Detect which cell encompasses the target text, then output its (X, Y) center coordinate. 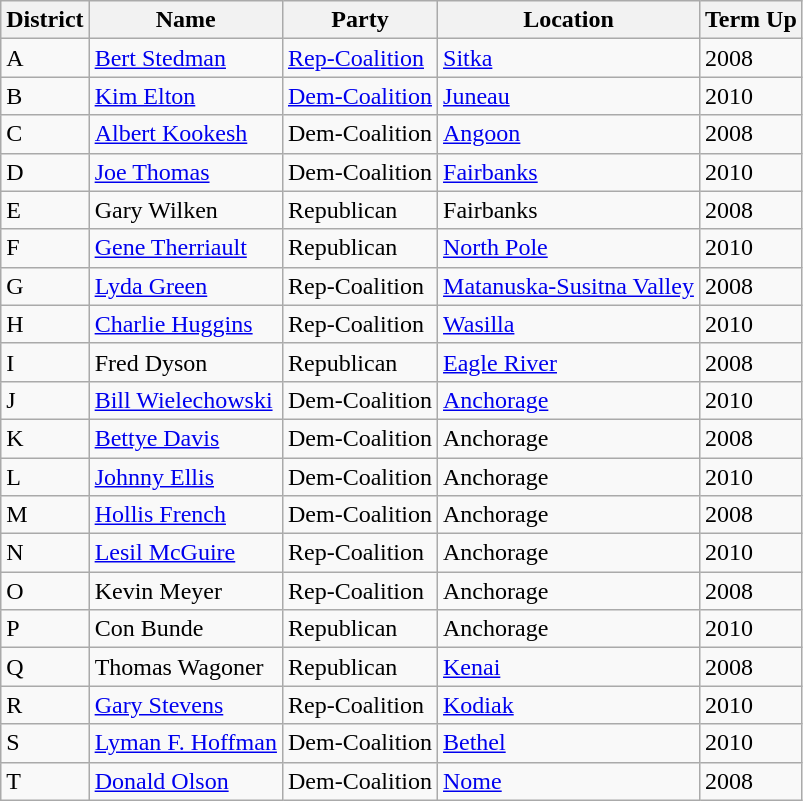
Bert Stedman (186, 58)
Bettye Davis (186, 438)
Charlie Huggins (186, 324)
Donald Olson (186, 781)
Kodiak (569, 705)
G (45, 286)
Angoon (569, 134)
L (45, 477)
Hollis French (186, 515)
J (45, 400)
N (45, 553)
H (45, 324)
M (45, 515)
Lesil McGuire (186, 553)
Lyda Green (186, 286)
R (45, 705)
Lyman F. Hoffman (186, 743)
Fred Dyson (186, 362)
Kim Elton (186, 96)
District (45, 20)
B (45, 96)
Eagle River (569, 362)
S (45, 743)
Gary Stevens (186, 705)
North Pole (569, 248)
Juneau (569, 96)
Albert Kookesh (186, 134)
Johnny Ellis (186, 477)
Kevin Meyer (186, 591)
Nome (569, 781)
I (45, 362)
Name (186, 20)
Kenai (569, 667)
O (45, 591)
Sitka (569, 58)
Term Up (750, 20)
T (45, 781)
P (45, 629)
Joe Thomas (186, 172)
E (45, 210)
F (45, 248)
Location (569, 20)
Bethel (569, 743)
Matanuska-Susitna Valley (569, 286)
Thomas Wagoner (186, 667)
A (45, 58)
D (45, 172)
Con Bunde (186, 629)
C (45, 134)
Q (45, 667)
Gene Therriault (186, 248)
Wasilla (569, 324)
K (45, 438)
Gary Wilken (186, 210)
Bill Wielechowski (186, 400)
Party (360, 20)
